Return the (X, Y) coordinate for the center point of the cell that contains the specified text.  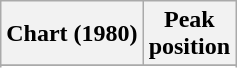
Peakposition (189, 34)
Chart (1980) (72, 34)
